For the text-containing cell, return its midpoint in (x, y) coordinate format. 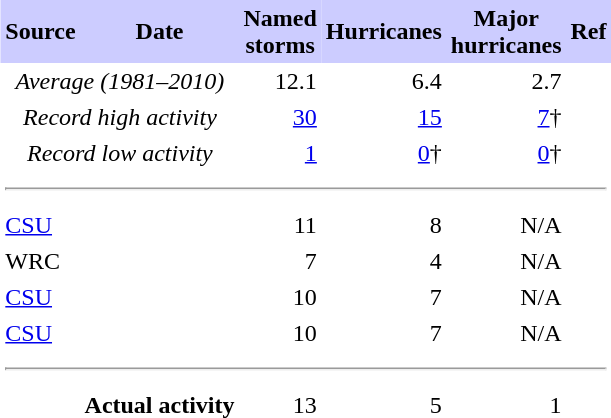
Hurricanes (384, 32)
Record low activity (120, 153)
Namedstorms (280, 32)
WRC (40, 261)
1 (280, 153)
12.1 (280, 81)
Majorhurricanes (506, 32)
6.4 (384, 81)
15 (384, 117)
11 (280, 225)
Average (1981–2010) (120, 81)
30 (280, 117)
4 (384, 261)
2.7 (506, 81)
Source (40, 32)
Date (160, 32)
8 (384, 225)
Record high activity (120, 117)
7† (506, 117)
Ref (588, 32)
